Return the [X, Y] coordinate for the center point of the cell that contains the specified text.  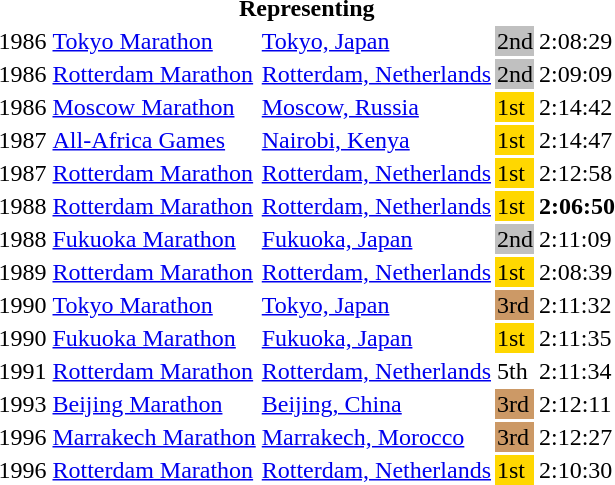
Marrakech, Morocco [376, 437]
Moscow, Russia [376, 107]
Beijing, China [376, 404]
Marrakech Marathon [154, 437]
5th [516, 371]
Nairobi, Kenya [376, 140]
All-Africa Games [154, 140]
Moscow Marathon [154, 107]
Beijing Marathon [154, 404]
